Output the (x, y) coordinate of the center of the cell containing the given text.  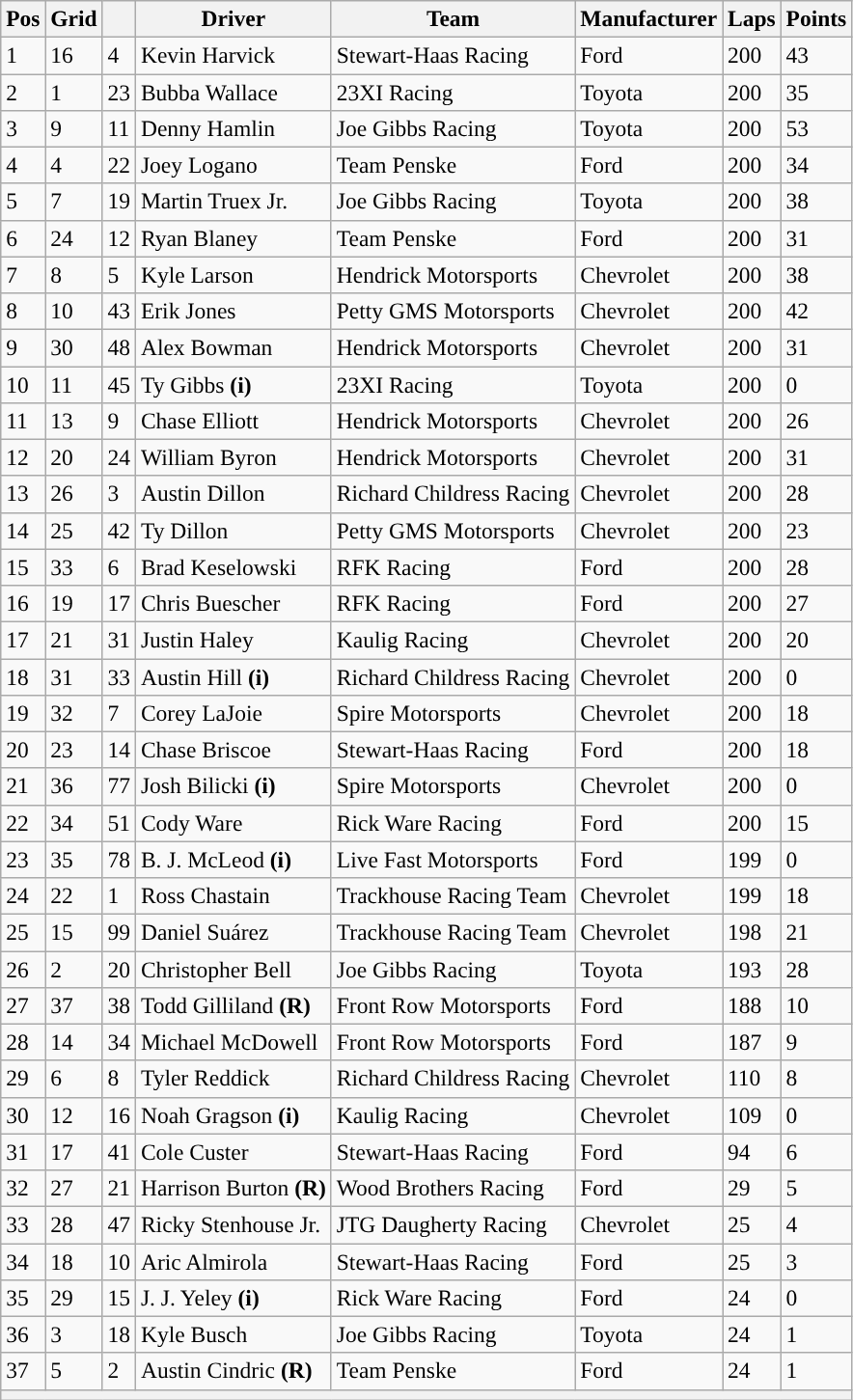
Chris Buescher (234, 603)
Austin Dillon (234, 494)
53 (816, 128)
J. J. Yeley (i) (234, 1298)
Michael McDowell (234, 1042)
Live Fast Motorsports (453, 860)
Todd Gilliland (R) (234, 1005)
Erik Jones (234, 311)
Wood Brothers Racing (453, 1188)
47 (119, 1224)
Noah Gragson (i) (234, 1115)
Bubba Wallace (234, 92)
Ty Dillon (234, 531)
Austin Hill (i) (234, 676)
Aric Almirola (234, 1261)
48 (119, 347)
Chase Briscoe (234, 750)
Alex Bowman (234, 347)
Justin Haley (234, 640)
41 (119, 1152)
Joey Logano (234, 165)
Ross Chastain (234, 895)
Kyle Busch (234, 1334)
Kevin Harvick (234, 55)
Cole Custer (234, 1152)
193 (753, 969)
Chase Elliott (234, 421)
99 (119, 932)
Denny Hamlin (234, 128)
Corey LaJoie (234, 713)
Pos (23, 18)
94 (753, 1152)
Ty Gibbs (i) (234, 384)
Points (816, 18)
Grid (73, 18)
45 (119, 384)
109 (753, 1115)
Ryan Blaney (234, 238)
51 (119, 823)
Laps (753, 18)
Team (453, 18)
William Byron (234, 457)
Daniel Suárez (234, 932)
Harrison Burton (R) (234, 1188)
Driver (234, 18)
JTG Daugherty Racing (453, 1224)
B. J. McLeod (i) (234, 860)
Brad Keselowski (234, 567)
Austin Cindric (R) (234, 1371)
198 (753, 932)
Josh Bilicki (i) (234, 786)
Tyler Reddick (234, 1079)
Cody Ware (234, 823)
Ricky Stenhouse Jr. (234, 1224)
77 (119, 786)
188 (753, 1005)
Kyle Larson (234, 275)
110 (753, 1079)
78 (119, 860)
Martin Truex Jr. (234, 202)
Manufacturer (648, 18)
187 (753, 1042)
Christopher Bell (234, 969)
